Capture the cell that displays the provided text and extract its (X, Y) central coordinate. 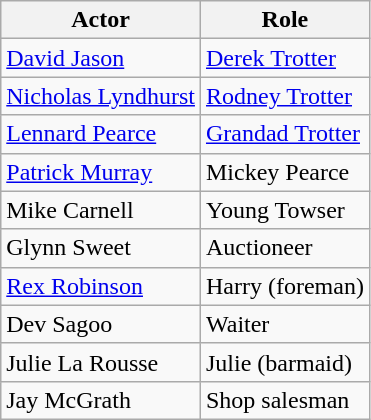
Harry (foreman) (284, 286)
Auctioneer (284, 248)
Actor (101, 20)
Julie La Rousse (101, 362)
Derek Trotter (284, 58)
Nicholas Lyndhurst (101, 96)
Julie (barmaid) (284, 362)
Rodney Trotter (284, 96)
Dev Sagoo (101, 324)
Young Towser (284, 210)
Patrick Murray (101, 172)
Grandad Trotter (284, 134)
Shop salesman (284, 400)
Mickey Pearce (284, 172)
Rex Robinson (101, 286)
Glynn Sweet (101, 248)
Mike Carnell (101, 210)
David Jason (101, 58)
Waiter (284, 324)
Role (284, 20)
Jay McGrath (101, 400)
Lennard Pearce (101, 134)
